Detect which cell encompasses the target text, then output its (x, y) center coordinate. 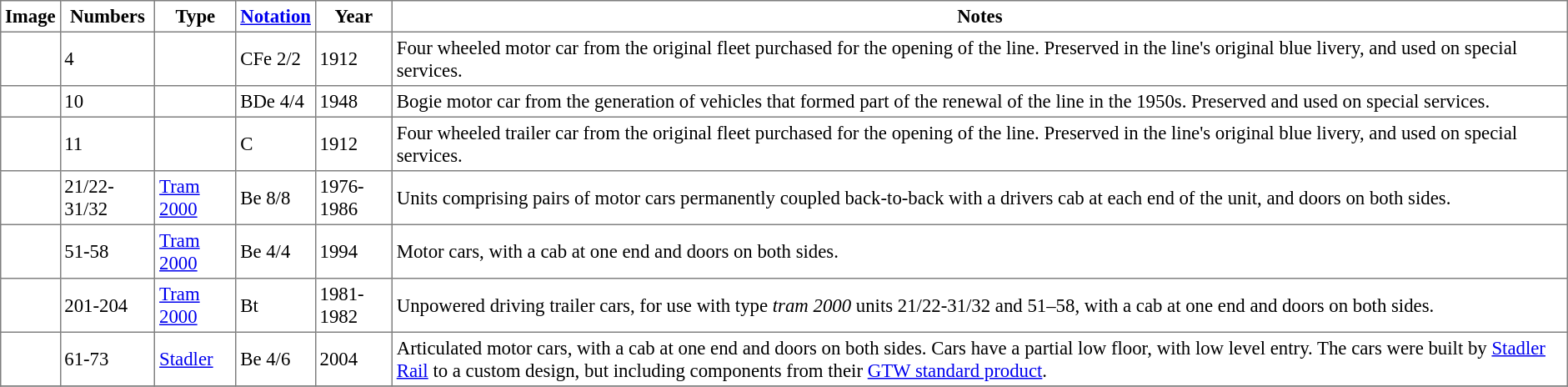
61-73 (108, 359)
10 (108, 102)
Be 8/8 (275, 198)
2004 (353, 359)
Motor cars, with a cab at one end and doors on both sides. (979, 251)
CFe 2/2 (275, 58)
1976-1986 (353, 198)
C (275, 143)
201-204 (108, 305)
51-58 (108, 251)
Numbers (108, 17)
1994 (353, 251)
Notation (275, 17)
Image (30, 17)
11 (108, 143)
Notes (979, 17)
21/22-31/32 (108, 198)
Units comprising pairs of motor cars permanently coupled back-to-back with a drivers cab at each end of the unit, and doors on both sides. (979, 198)
Stadler (195, 359)
1948 (353, 102)
Bt (275, 305)
4 (108, 58)
Be 4/6 (275, 359)
Be 4/4 (275, 251)
Unpowered driving trailer cars, for use with type tram 2000 units 21/22-31/32 and 51–58, with a cab at one end and doors on both sides. (979, 305)
BDe 4/4 (275, 102)
Type (195, 17)
Year (353, 17)
Bogie motor car from the generation of vehicles that formed part of the renewal of the line in the 1950s. Preserved and used on special services. (979, 102)
1981-1982 (353, 305)
